Extract the (x, y) coordinate from the center of the cell holding the provided text.  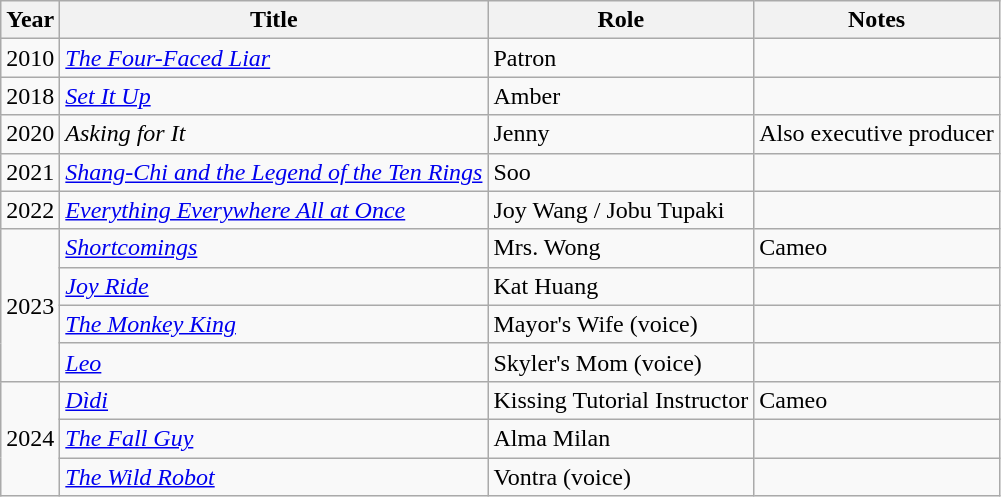
2010 (30, 58)
Shortcomings (274, 248)
Kat Huang (621, 286)
Shang-Chi and the Legend of the Ten Rings (274, 172)
Mayor's Wife (voice) (621, 324)
Also executive producer (877, 134)
Soo (621, 172)
Everything Everywhere All at Once (274, 210)
Patron (621, 58)
Notes (877, 20)
The Wild Robot (274, 477)
Year (30, 20)
Amber (621, 96)
Alma Milan (621, 438)
Role (621, 20)
Mrs. Wong (621, 248)
Title (274, 20)
Leo (274, 362)
The Fall Guy (274, 438)
Joy Wang / Jobu Tupaki (621, 210)
2020 (30, 134)
Skyler's Mom (voice) (621, 362)
The Four-Faced Liar (274, 58)
Asking for It (274, 134)
The Monkey King (274, 324)
Jenny (621, 134)
2018 (30, 96)
2022 (30, 210)
Kissing Tutorial Instructor (621, 400)
2023 (30, 305)
Dìdi (274, 400)
Set It Up (274, 96)
Joy Ride (274, 286)
2021 (30, 172)
Vontra (voice) (621, 477)
2024 (30, 438)
